Detect which cell encompasses the target text, then output its [X, Y] center coordinate. 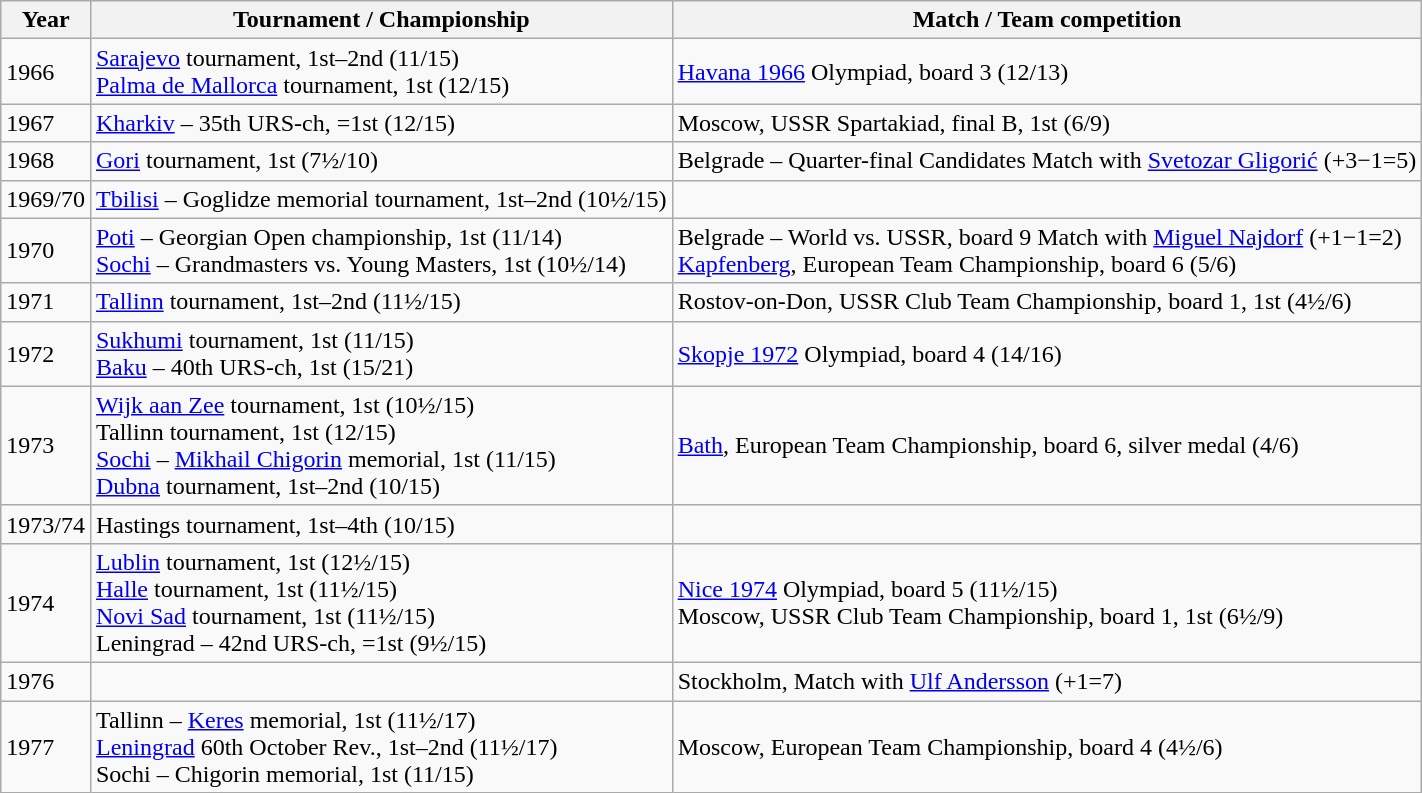
1972 [46, 354]
Rostov-on-Don, USSR Club Team Championship, board 1, 1st (4½/6) [1047, 302]
Tournament / Championship [381, 20]
Belgrade – Quarter-final Candidates Match with Svetozar Gligorić (+3−1=5) [1047, 161]
Moscow, European Team Championship, board 4 (4½/6) [1047, 746]
1969/70 [46, 199]
1973/74 [46, 524]
Poti – Georgian Open championship, 1st (11/14) Sochi – Grandmasters vs. Young Masters, 1st (10½/14) [381, 250]
1973 [46, 446]
Year [46, 20]
1971 [46, 302]
Hastings tournament, 1st–4th (10/15) [381, 524]
1967 [46, 123]
Nice 1974 Olympiad, board 5 (11½/15)Moscow, USSR Club Team Championship, board 1, 1st (6½/9) [1047, 602]
1977 [46, 746]
1974 [46, 602]
1968 [46, 161]
1970 [46, 250]
Kharkiv – 35th URS-ch, =1st (12/15) [381, 123]
Belgrade – World vs. USSR, board 9 Match with Miguel Najdorf (+1−1=2) Kapfenberg, European Team Championship, board 6 (5/6) [1047, 250]
Moscow, USSR Spartakiad, final B, 1st (6/9) [1047, 123]
Lublin tournament, 1st (12½/15) Halle tournament, 1st (11½/15)Novi Sad tournament, 1st (11½/15) Leningrad – 42nd URS-ch, =1st (9½/15) [381, 602]
Stockholm, Match with Ulf Andersson (+1=7) [1047, 681]
Bath, European Team Championship, board 6, silver medal (4/6) [1047, 446]
Tallinn tournament, 1st–2nd (11½/15) [381, 302]
1976 [46, 681]
Sarajevo tournament, 1st–2nd (11/15)Palma de Mallorca tournament, 1st (12/15) [381, 72]
Tallinn – Keres memorial, 1st (11½/17) Leningrad 60th October Rev., 1st–2nd (11½/17) Sochi – Chigorin memorial, 1st (11/15) [381, 746]
Gori tournament, 1st (7½/10) [381, 161]
1966 [46, 72]
Match / Team competition [1047, 20]
Skopje 1972 Olympiad, board 4 (14/16) [1047, 354]
Tbilisi – Goglidze memorial tournament, 1st–2nd (10½/15) [381, 199]
Havana 1966 Olympiad, board 3 (12/13) [1047, 72]
Sukhumi tournament, 1st (11/15) Baku – 40th URS-ch, 1st (15/21) [381, 354]
